Identify which cell holds the provided text, then report its [x, y] central coordinate. 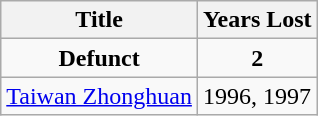
2 [257, 58]
Taiwan Zhonghuan [100, 96]
Defunct [100, 58]
1996, 1997 [257, 96]
Years Lost [257, 20]
Title [100, 20]
